Return (x, y) of the center of cell containing provided text 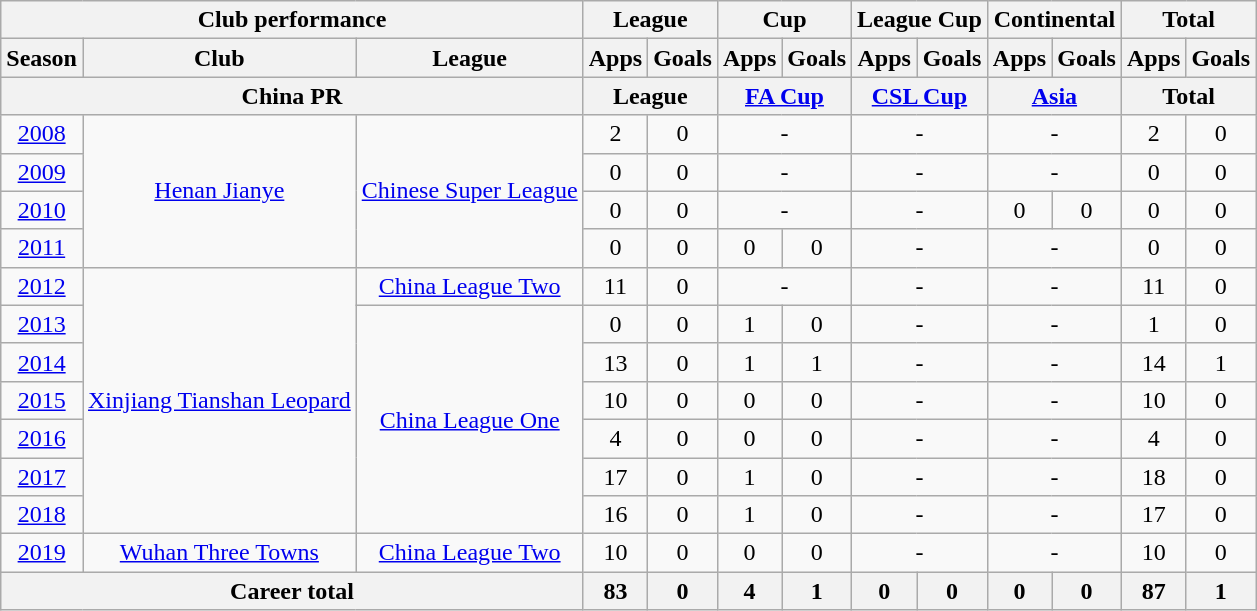
Xinjiang Tianshan Leopard (219, 400)
2012 (42, 286)
2014 (42, 362)
2010 (42, 210)
83 (615, 591)
Wuhan Three Towns (219, 553)
2011 (42, 248)
2019 (42, 553)
2008 (42, 134)
18 (1153, 477)
League Cup (920, 20)
Continental (1054, 20)
CSL Cup (920, 96)
2009 (42, 172)
2013 (42, 324)
87 (1153, 591)
2018 (42, 515)
2015 (42, 400)
2017 (42, 477)
China League One (470, 419)
Club performance (292, 20)
China PR (292, 96)
16 (615, 515)
Henan Jianye (219, 191)
2016 (42, 438)
Club (219, 58)
13 (615, 362)
Career total (292, 591)
14 (1153, 362)
Chinese Super League (470, 191)
Asia (1054, 96)
FA Cup (784, 96)
Cup (784, 20)
Season (42, 58)
